Detect which cell encompasses the target text, then output its (x, y) center coordinate. 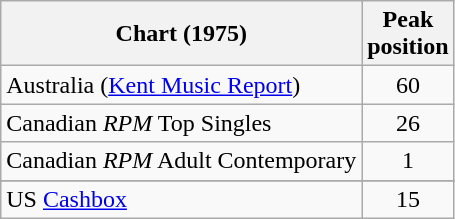
Canadian RPM Adult Contemporary (182, 161)
1 (408, 161)
US Cashbox (182, 199)
Chart (1975) (182, 34)
26 (408, 123)
Australia (Kent Music Report) (182, 85)
60 (408, 85)
Canadian RPM Top Singles (182, 123)
15 (408, 199)
Peakposition (408, 34)
